Detect which cell encompasses the target text, then output its (x, y) center coordinate. 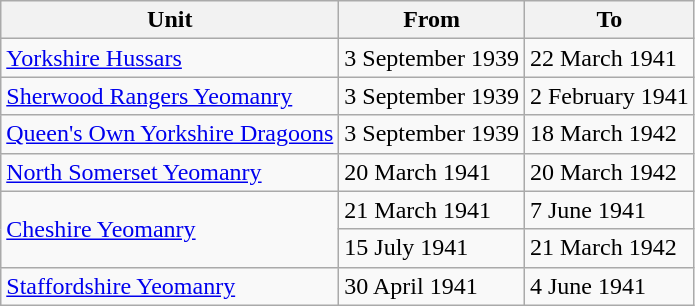
7 June 1941 (609, 210)
21 March 1942 (609, 248)
Staffordshire Yeomanry (170, 286)
15 July 1941 (432, 248)
4 June 1941 (609, 286)
22 March 1941 (609, 58)
30 April 1941 (432, 286)
2 February 1941 (609, 96)
North Somerset Yeomanry (170, 172)
Queen's Own Yorkshire Dragoons (170, 134)
20 March 1941 (432, 172)
18 March 1942 (609, 134)
Cheshire Yeomanry (170, 229)
Unit (170, 20)
To (609, 20)
21 March 1941 (432, 210)
Sherwood Rangers Yeomanry (170, 96)
From (432, 20)
20 March 1942 (609, 172)
Yorkshire Hussars (170, 58)
